From the cell containing the given text, extract its center point as [X, Y] coordinate. 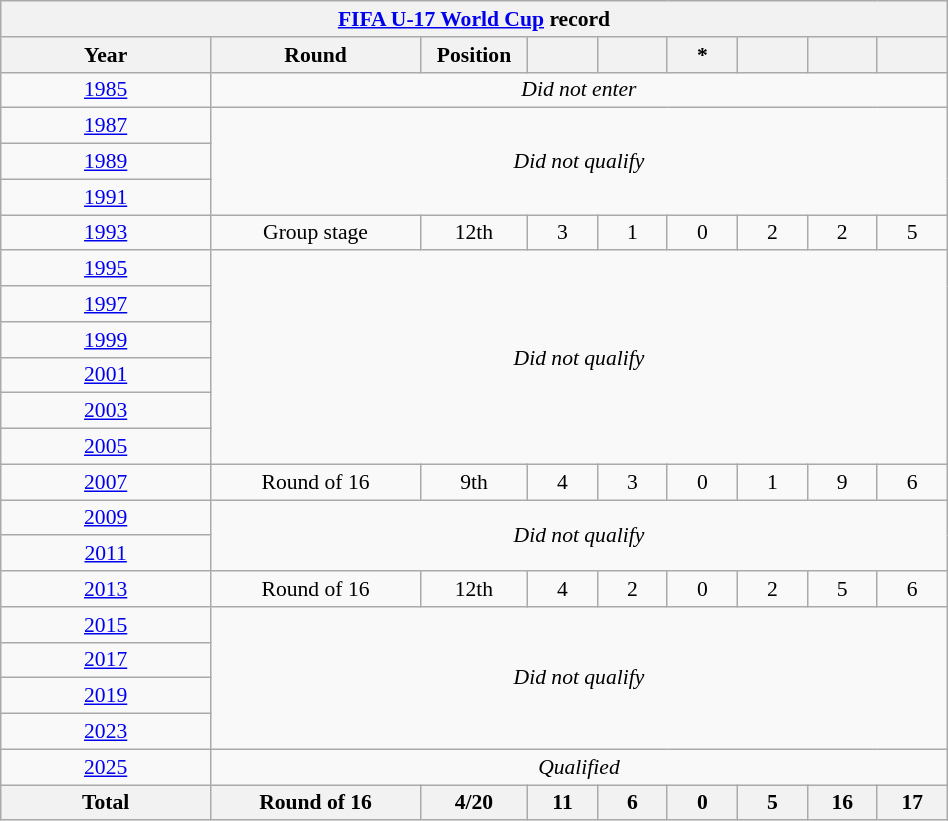
FIFA U-17 World Cup record [474, 19]
2009 [106, 518]
9th [474, 482]
Total [106, 803]
2005 [106, 447]
2025 [106, 767]
2003 [106, 411]
2017 [106, 660]
Position [474, 55]
* [702, 55]
1989 [106, 162]
Year [106, 55]
2001 [106, 375]
1993 [106, 233]
11 [563, 803]
2019 [106, 696]
2013 [106, 589]
2023 [106, 732]
17 [912, 803]
2011 [106, 554]
Did not enter [580, 90]
1985 [106, 90]
Qualified [580, 767]
Round [316, 55]
1999 [106, 340]
4/20 [474, 803]
16 [842, 803]
1991 [106, 197]
2015 [106, 625]
9 [842, 482]
1997 [106, 304]
1987 [106, 126]
Group stage [316, 233]
2007 [106, 482]
1995 [106, 269]
